Find where the given text appears and provide that cell's center as [X, Y] coordinate. 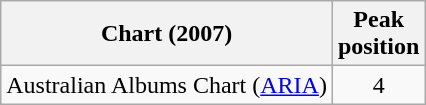
Peakposition [378, 34]
Australian Albums Chart (ARIA) [167, 85]
4 [378, 85]
Chart (2007) [167, 34]
